Capture the cell that displays the provided text and extract its [x, y] central coordinate. 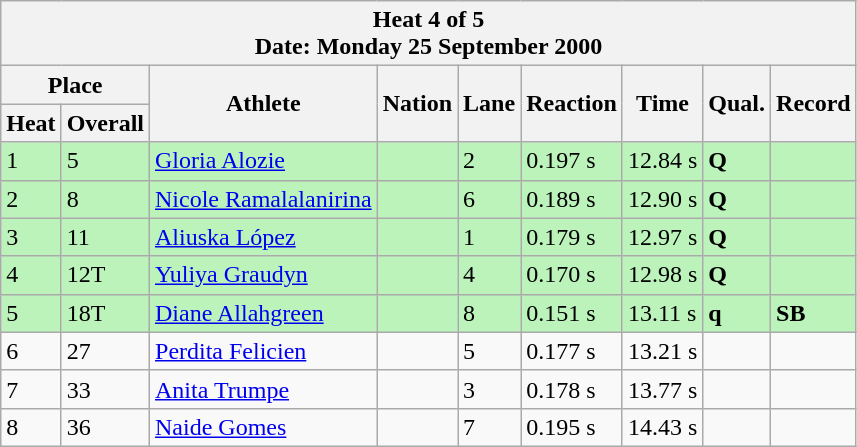
12.84 s [662, 161]
11 [105, 237]
33 [105, 389]
12.98 s [662, 275]
0.197 s [572, 161]
Naide Gomes [264, 427]
Aliuska López [264, 237]
0.170 s [572, 275]
Anita Trumpe [264, 389]
SB [814, 313]
18T [105, 313]
Heat 4 of 5 Date: Monday 25 September 2000 [428, 34]
Athlete [264, 104]
0.179 s [572, 237]
Nation [417, 104]
Lane [490, 104]
Nicole Ramalalanirina [264, 199]
Gloria Alozie [264, 161]
0.195 s [572, 427]
0.178 s [572, 389]
Heat [31, 123]
0.189 s [572, 199]
Overall [105, 123]
Perdita Felicien [264, 351]
36 [105, 427]
13.21 s [662, 351]
Qual. [737, 104]
q [737, 313]
Diane Allahgreen [264, 313]
Record [814, 104]
12.97 s [662, 237]
0.177 s [572, 351]
12T [105, 275]
13.77 s [662, 389]
27 [105, 351]
Reaction [572, 104]
14.43 s [662, 427]
Yuliya Graudyn [264, 275]
0.151 s [572, 313]
Time [662, 104]
Place [76, 85]
12.90 s [662, 199]
13.11 s [662, 313]
